Identify which cell holds the provided text, then report its [X, Y] central coordinate. 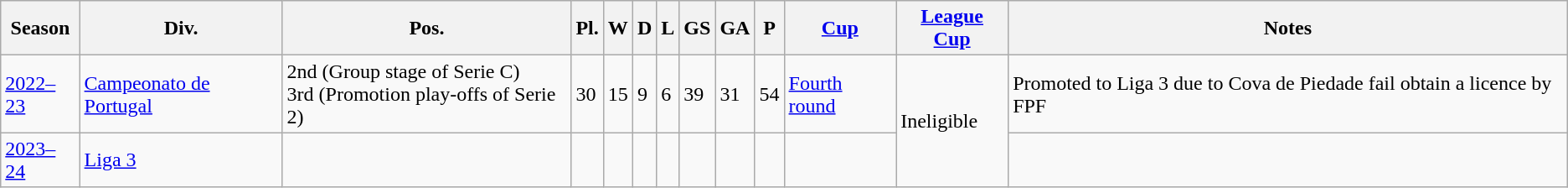
W [618, 29]
15 [618, 94]
Season [40, 29]
Cup [840, 29]
Fourth round [840, 94]
GA [735, 29]
54 [769, 94]
39 [697, 94]
GS [697, 29]
2022–23 [40, 94]
2nd (Group stage of Serie C) 3rd (Promotion play-offs of Serie 2) [427, 94]
31 [735, 94]
Notes [1288, 29]
Pos. [427, 29]
Div. [181, 29]
L [668, 29]
D [644, 29]
Liga 3 [181, 159]
P [769, 29]
Ineligible [952, 121]
9 [644, 94]
6 [668, 94]
Promoted to Liga 3 due to Cova de Piedade fail obtain a licence by FPF [1288, 94]
30 [587, 94]
Campeonato de Portugal [181, 94]
Pl. [587, 29]
2023–24 [40, 159]
League Cup [952, 29]
